Scan for the cell matching the given text and deliver its (x, y) coordinate at center. 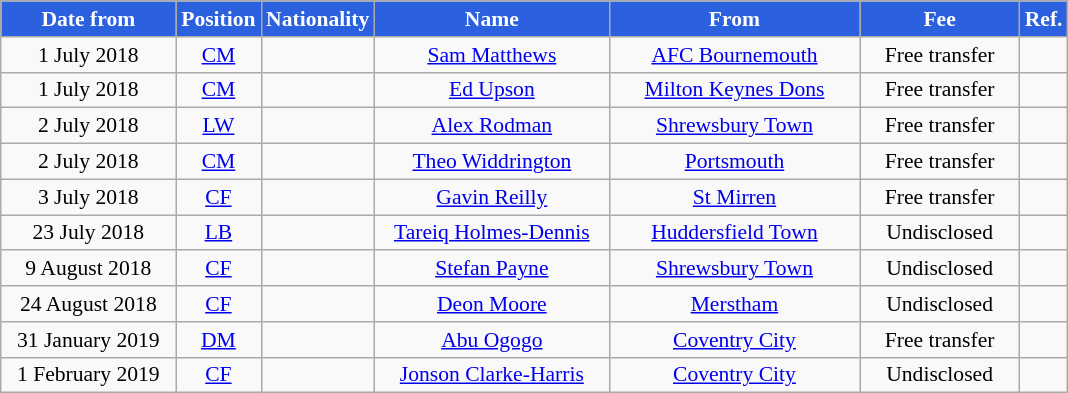
Position (218, 19)
1 February 2019 (88, 375)
Deon Moore (492, 304)
Ref. (1044, 19)
Gavin Reilly (492, 197)
St Mirren (734, 197)
DM (218, 340)
Sam Matthews (492, 55)
Merstham (734, 304)
Date from (88, 19)
24 August 2018 (88, 304)
Portsmouth (734, 162)
3 July 2018 (88, 197)
Alex Rodman (492, 126)
LB (218, 233)
23 July 2018 (88, 233)
Nationality (318, 19)
Ed Upson (492, 90)
Tareiq Holmes-Dennis (492, 233)
Milton Keynes Dons (734, 90)
AFC Bournemouth (734, 55)
Fee (940, 19)
Theo Widdrington (492, 162)
Abu Ogogo (492, 340)
Stefan Payne (492, 269)
9 August 2018 (88, 269)
LW (218, 126)
Name (492, 19)
31 January 2019 (88, 340)
Huddersfield Town (734, 233)
From (734, 19)
Jonson Clarke-Harris (492, 375)
